Return the (X, Y) coordinate for the center point of the cell that contains the specified text.  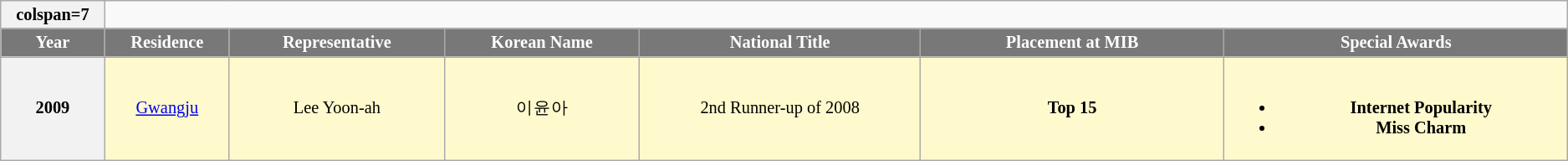
Gwangju (167, 108)
Korean Name (542, 43)
2009 (53, 108)
colspan=7 (53, 14)
Residence (167, 43)
Representative (336, 43)
이윤아 (542, 108)
Year (53, 43)
National Title (780, 43)
Placement at MIB (1072, 43)
2nd Runner-up of 2008 (780, 108)
Internet PopularityMiss Charm (1397, 108)
Special Awards (1397, 43)
Lee Yoon-ah (336, 108)
Top 15 (1072, 108)
